Scan for the cell matching the given text and deliver its (X, Y) coordinate at center. 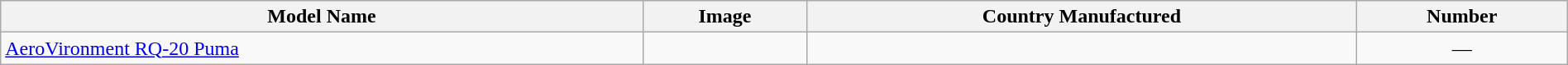
Number (1462, 17)
— (1462, 48)
Country Manufactured (1082, 17)
AeroVironment RQ-20 Puma (322, 48)
Image (724, 17)
Model Name (322, 17)
